Search for the cell housing the specified text and yield its (x, y) center coordinate. 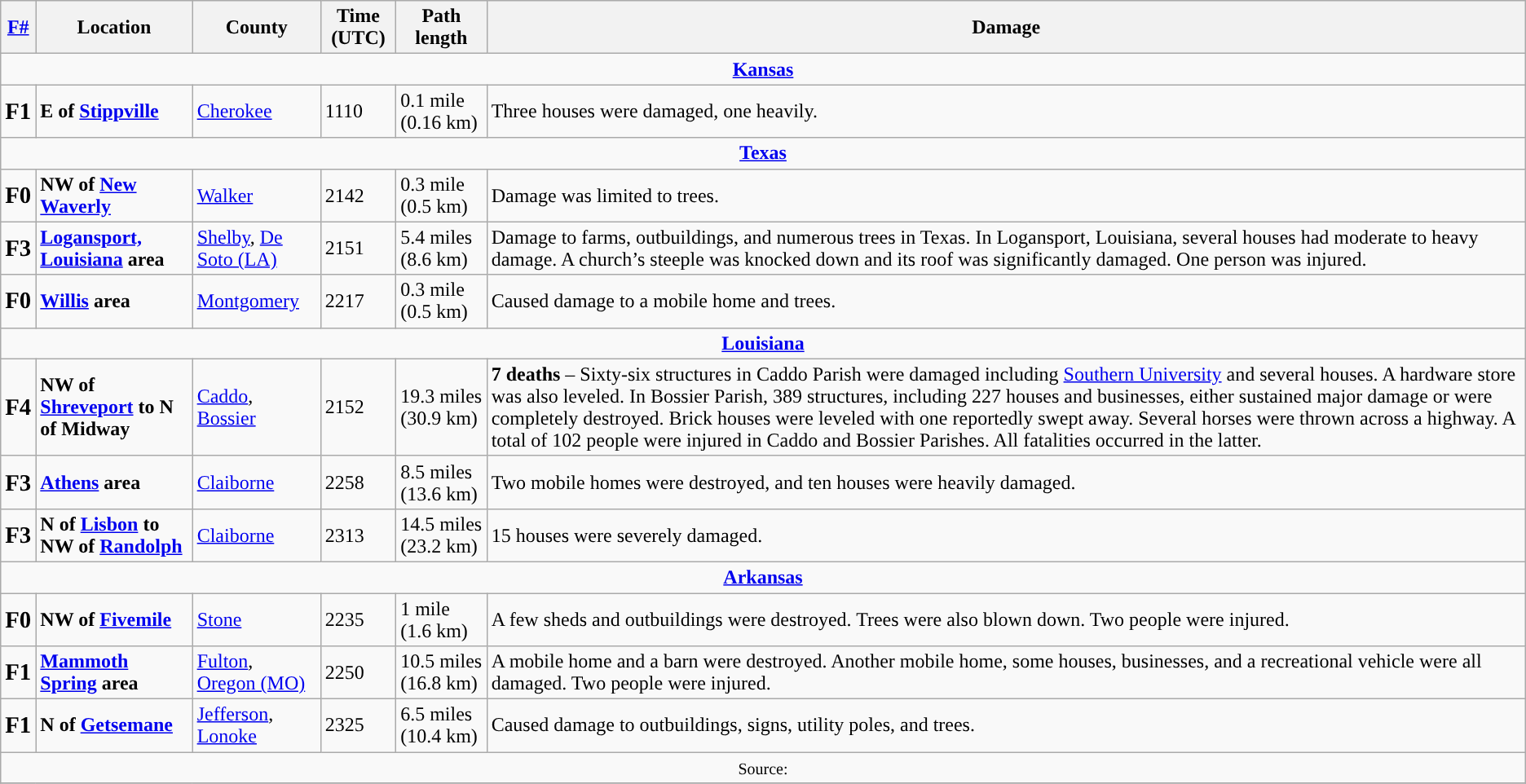
NW of New Waverly (114, 196)
19.3 miles(30.9 km) (442, 407)
Three houses were damaged, one heavily. (1006, 111)
10.5 miles(16.8 km) (442, 673)
Cherokee (256, 111)
2151 (358, 248)
Path length (442, 28)
2313 (358, 535)
F4 (18, 407)
2235 (358, 619)
2217 (358, 302)
Walker (256, 196)
Fulton, Oregon (MO) (256, 673)
E of Stippville (114, 111)
5.4 miles(8.6 km) (442, 248)
Willis area (114, 302)
Caused damage to outbuildings, signs, utility poles, and trees. (1006, 725)
2325 (358, 725)
Jefferson, Lonoke (256, 725)
Stone (256, 619)
1 mile(1.6 km) (442, 619)
15 houses were severely damaged. (1006, 535)
14.5 miles(23.2 km) (442, 535)
0.1 mile(0.16 km) (442, 111)
Montgomery (256, 302)
N of Lisbon to NW of Randolph (114, 535)
County (256, 28)
6.5 miles(10.4 km) (442, 725)
N of Getsemane (114, 725)
Damage (1006, 28)
8.5 miles(13.6 km) (442, 482)
2142 (358, 196)
F# (18, 28)
Texas (763, 153)
Louisiana (763, 343)
Caddo, Bossier (256, 407)
Arkansas (763, 577)
A few sheds and outbuildings were destroyed. Trees were also blown down. Two people were injured. (1006, 619)
Damage was limited to trees. (1006, 196)
Shelby, De Soto (LA) (256, 248)
1110 (358, 111)
NW of Shreveport to N of Midway (114, 407)
Source: (763, 768)
Two mobile homes were destroyed, and ten houses were heavily damaged. (1006, 482)
Kansas (763, 69)
Athens area (114, 482)
Time (UTC) (358, 28)
2250 (358, 673)
Caused damage to a mobile home and trees. (1006, 302)
2152 (358, 407)
Logansport, Louisiana area (114, 248)
2258 (358, 482)
Location (114, 28)
Mammoth Spring area (114, 673)
NW of Fivemile (114, 619)
